Provide the [x, y] coordinate of the cell's center where the given text is located.  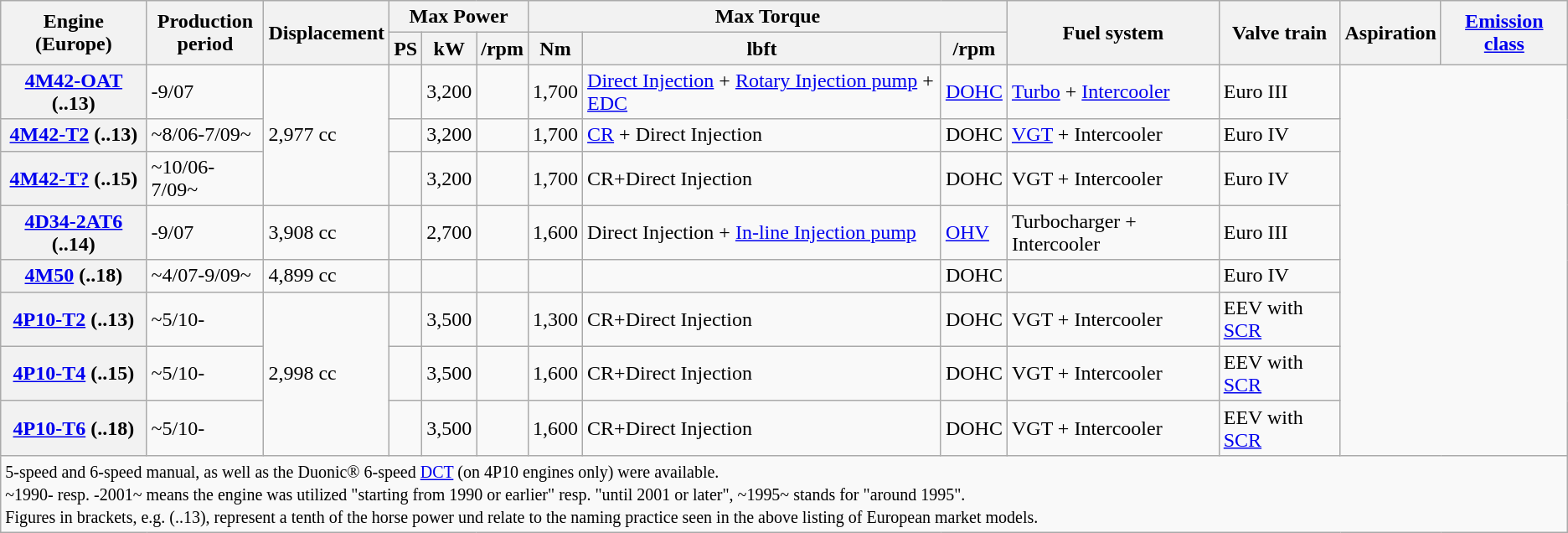
4M42-T2 (..13) [74, 135]
Direct Injection + Rotary Injection pump + EDC [762, 92]
4M42-T? (..15) [74, 178]
Aspiration [1390, 33]
Direct Injection + In-line Injection pump [762, 233]
2,700 [449, 233]
~8/06-7/09~ [205, 135]
2,977 cc [327, 135]
Productionperiod [205, 33]
CR + Direct Injection [762, 135]
Nm [554, 49]
~10/06-7/09~ [205, 178]
kW [449, 49]
Fuel system [1112, 33]
Turbocharger + Intercooler [1112, 233]
Valve train [1280, 33]
4M42-OAT (..13) [74, 92]
Emission class [1504, 33]
~4/07-9/09~ [205, 276]
Displacement [327, 33]
2,998 cc [327, 374]
3,908 cc [327, 233]
lbft [762, 49]
4P10-T4 (..15) [74, 374]
4D34-2AT6 (..14) [74, 233]
1,300 [554, 318]
4,899 cc [327, 276]
Engine (Europe) [74, 33]
PS [405, 49]
Turbo + Intercooler [1112, 92]
4P10-T6 (..18) [74, 427]
Max Power [459, 17]
4P10-T2 (..13) [74, 318]
OHV [973, 233]
Max Torque [767, 17]
4M50 (..18) [74, 276]
